Locate the cell with the specified text and output its [X, Y] center coordinate. 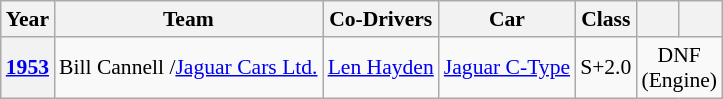
Class [606, 19]
S+2.0 [606, 68]
Jaguar C-Type [507, 68]
Co-Drivers [381, 19]
Len Hayden [381, 68]
Bill Cannell /Jaguar Cars Ltd. [188, 68]
1953 [28, 68]
Team [188, 19]
Car [507, 19]
Year [28, 19]
DNF(Engine) [679, 68]
